Extract the (X, Y) coordinate from the center of the cell holding the provided text.  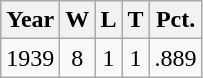
Pct. (176, 20)
T (136, 20)
.889 (176, 58)
W (78, 20)
1939 (30, 58)
Year (30, 20)
8 (78, 58)
L (108, 20)
